Pinpoint the cell where the given text exists, returning its [X, Y] midpoint coordinate. 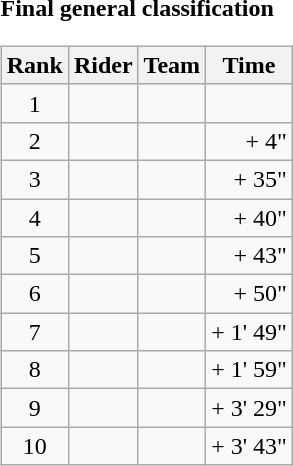
+ 4" [250, 141]
+ 1' 59" [250, 370]
1 [34, 103]
2 [34, 141]
4 [34, 217]
Team [172, 65]
7 [34, 332]
+ 3' 29" [250, 408]
+ 3' 43" [250, 446]
10 [34, 446]
+ 1' 49" [250, 332]
9 [34, 408]
Rank [34, 65]
Rider [103, 65]
Time [250, 65]
6 [34, 294]
+ 40" [250, 217]
+ 43" [250, 256]
3 [34, 179]
5 [34, 256]
+ 35" [250, 179]
+ 50" [250, 294]
8 [34, 370]
